Capture the cell that displays the provided text and extract its (x, y) central coordinate. 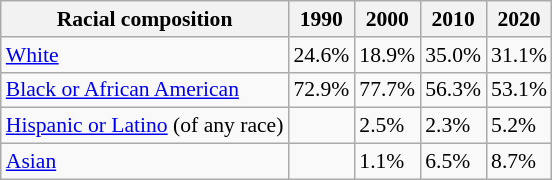
6.5% (453, 162)
5.2% (519, 126)
Hispanic or Latino (of any race) (145, 126)
8.7% (519, 162)
Asian (145, 162)
53.1% (519, 90)
2010 (453, 19)
2020 (519, 19)
72.9% (321, 90)
1.1% (387, 162)
18.9% (387, 55)
White (145, 55)
Black or African American (145, 90)
2.5% (387, 126)
31.1% (519, 55)
1990 (321, 19)
2.3% (453, 126)
24.6% (321, 55)
77.7% (387, 90)
Racial composition (145, 19)
35.0% (453, 55)
56.3% (453, 90)
2000 (387, 19)
